Return the [x, y] coordinate for the center point of the cell that contains the specified text.  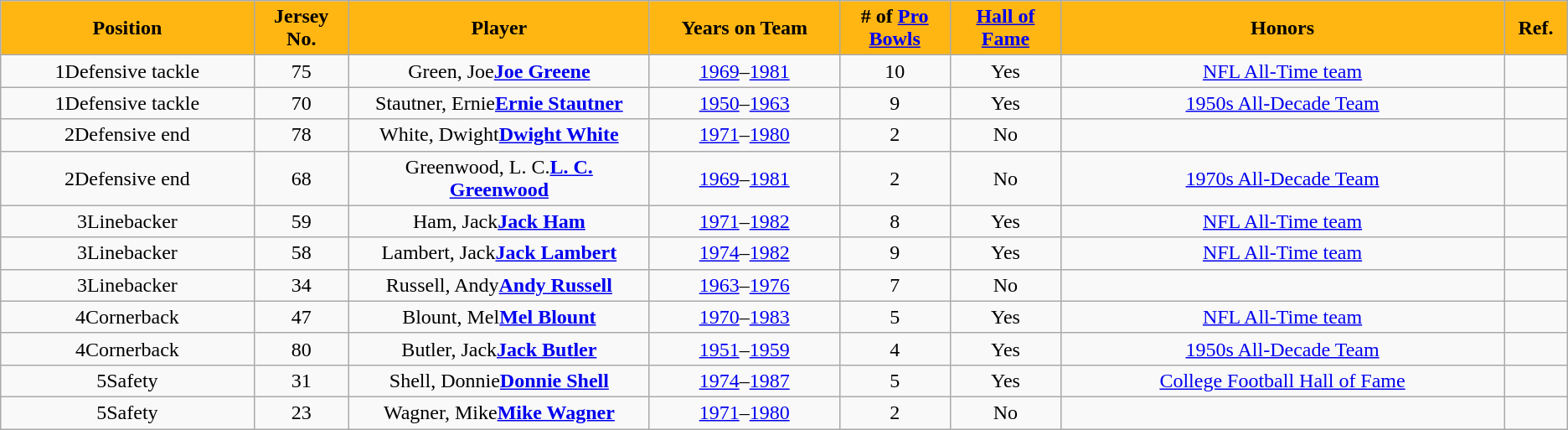
1974–1982 [744, 253]
Lambert, JackJack Lambert [499, 253]
Shell, DonnieDonnie Shell [499, 381]
1951–1959 [744, 349]
Blount, MelMel Blount [499, 317]
White, DwightDwight White [499, 135]
1970s All-Decade Team [1283, 178]
1971–1982 [744, 221]
47 [302, 317]
Ref. [1536, 28]
75 [302, 71]
4 [895, 349]
Honors [1283, 28]
80 [302, 349]
Jersey No. [302, 28]
8 [895, 221]
Stautner, ErnieErnie Stautner [499, 103]
1974–1987 [744, 381]
34 [302, 285]
Russell, AndyAndy Russell [499, 285]
# of Pro Bowls [895, 28]
Position [127, 28]
College Football Hall of Fame [1283, 381]
58 [302, 253]
23 [302, 412]
1970–1983 [744, 317]
Hall of Fame [1005, 28]
Ham, JackJack Ham [499, 221]
59 [302, 221]
7 [895, 285]
Years on Team [744, 28]
68 [302, 178]
70 [302, 103]
Greenwood, L. C.L. C. Greenwood [499, 178]
10 [895, 71]
31 [302, 381]
Wagner, MikeMike Wagner [499, 412]
Player [499, 28]
1963–1976 [744, 285]
Green, JoeJoe Greene [499, 71]
Butler, JackJack Butler [499, 349]
78 [302, 135]
1950–1963 [744, 103]
